Scan for the cell matching the given text and deliver its [X, Y] coordinate at center. 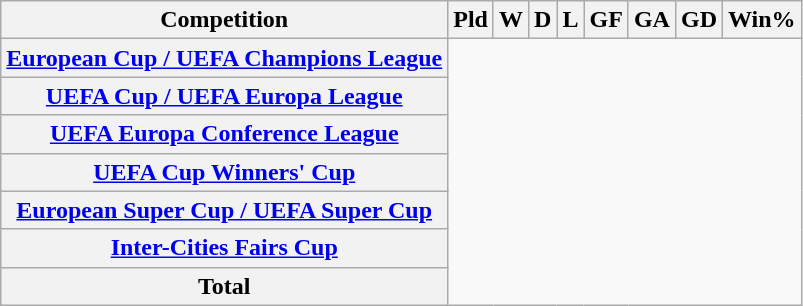
L [570, 20]
Competition [224, 20]
GF [606, 20]
D [543, 20]
European Super Cup / UEFA Super Cup [224, 210]
European Cup / UEFA Champions League [224, 58]
UEFA Cup / UEFA Europa League [224, 96]
Win% [762, 20]
Pld [471, 20]
Total [224, 286]
UEFA Cup Winners' Cup [224, 172]
GA [652, 20]
UEFA Europa Conference League [224, 134]
GD [698, 20]
Inter-Cities Fairs Cup [224, 248]
W [510, 20]
